Capture the cell that displays the provided text and extract its [X, Y] central coordinate. 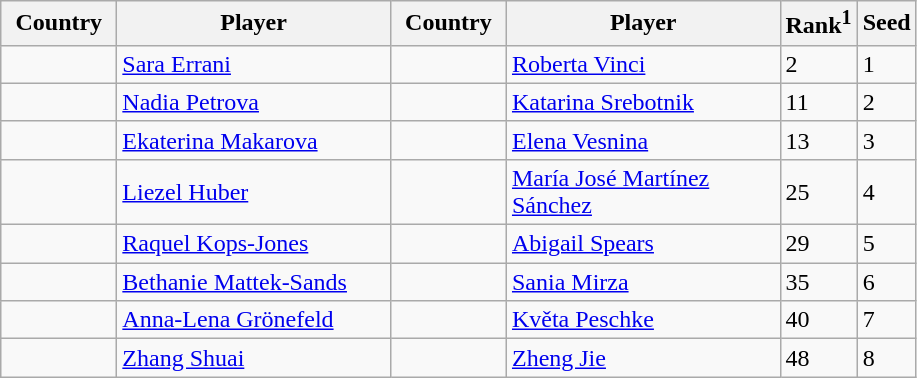
Rank1 [818, 24]
Elena Vesnina [643, 140]
1 [886, 64]
4 [886, 192]
3 [886, 140]
Sania Mirza [643, 282]
40 [818, 320]
Abigail Spears [643, 244]
Katarina Srebotnik [643, 102]
8 [886, 358]
María José Martínez Sánchez [643, 192]
13 [818, 140]
Zheng Jie [643, 358]
29 [818, 244]
Bethanie Mattek-Sands [254, 282]
Květa Peschke [643, 320]
Seed [886, 24]
7 [886, 320]
6 [886, 282]
Raquel Kops-Jones [254, 244]
25 [818, 192]
11 [818, 102]
Anna-Lena Grönefeld [254, 320]
48 [818, 358]
Zhang Shuai [254, 358]
5 [886, 244]
35 [818, 282]
Sara Errani [254, 64]
Roberta Vinci [643, 64]
Nadia Petrova [254, 102]
Liezel Huber [254, 192]
Ekaterina Makarova [254, 140]
